Search for the cell housing the specified text and yield its (X, Y) center coordinate. 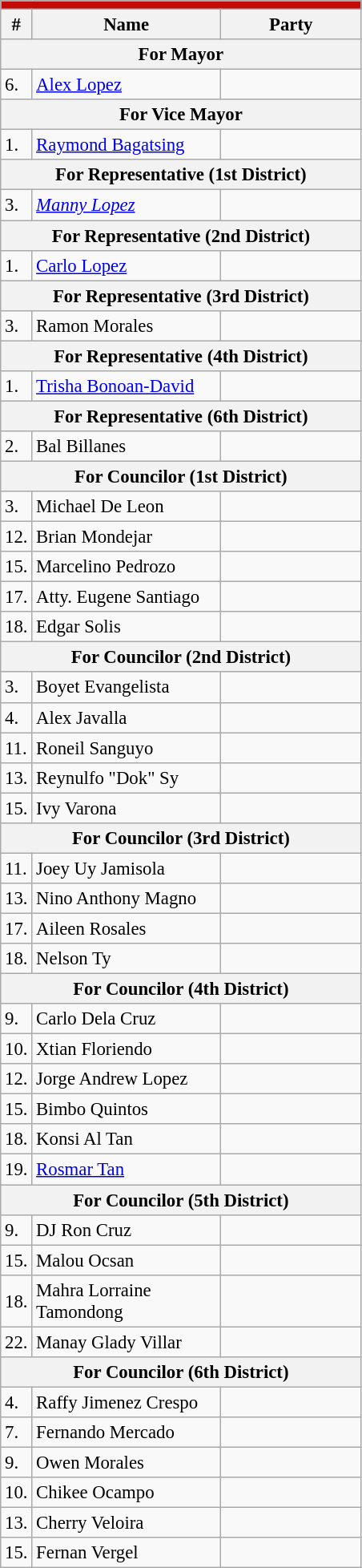
Atty. Eugene Santiago (127, 597)
Alex Javalla (127, 717)
Raffy Jimenez Crespo (127, 1402)
Bal Billanes (127, 447)
Brian Mondejar (127, 537)
Owen Morales (127, 1462)
19. (16, 1170)
For Representative (3rd District) (181, 296)
Ramon Morales (127, 325)
22. (16, 1342)
Trisha Bonoan-David (127, 386)
For Councilor (5th District) (181, 1200)
7. (16, 1433)
Roneil Sanguyo (127, 748)
For Councilor (6th District) (181, 1372)
Name (127, 25)
Konsi Al Tan (127, 1139)
For Representative (6th District) (181, 416)
Xtian Floriendo (127, 1049)
Aileen Rosales (127, 928)
Raymond Bagatsing (127, 145)
For Representative (1st District) (181, 176)
Nino Anthony Magno (127, 899)
Manay Glady Villar (127, 1342)
Jorge Andrew Lopez (127, 1079)
For Vice Mayor (181, 115)
For Representative (2nd District) (181, 236)
Michael De Leon (127, 507)
2. (16, 447)
For Mayor (181, 55)
For Councilor (2nd District) (181, 657)
Carlo Dela Cruz (127, 1019)
Reynulfo "Dok" Sy (127, 778)
Cherry Veloira (127, 1523)
Carlo Lopez (127, 265)
Edgar Solis (127, 627)
Nelson Ty (127, 959)
For Representative (4th District) (181, 356)
Fernando Mercado (127, 1433)
Party (291, 25)
Joey Uy Jamisola (127, 868)
Manny Lopez (127, 205)
# (16, 25)
Malou Ocsan (127, 1260)
Rosmar Tan (127, 1170)
Marcelino Pedrozo (127, 567)
Bimbo Quintos (127, 1109)
For Councilor (1st District) (181, 476)
Alex Lopez (127, 85)
Chikee Ocampo (127, 1493)
Fernan Vergel (127, 1553)
DJ Ron Cruz (127, 1230)
Ivy Varona (127, 808)
For Councilor (4th District) (181, 989)
Boyet Evangelista (127, 688)
Mahra Lorraine Tamondong (127, 1300)
6. (16, 85)
For Councilor (3rd District) (181, 839)
